Scan for the cell matching the given text and deliver its (X, Y) coordinate at center. 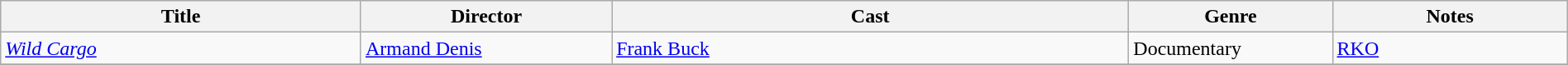
RKO (1450, 48)
Wild Cargo (181, 48)
Title (181, 17)
Notes (1450, 17)
Genre (1231, 17)
Documentary (1231, 48)
Frank Buck (870, 48)
Armand Denis (486, 48)
Director (486, 17)
Cast (870, 17)
